Extract the (X, Y) coordinate from the center of the cell holding the provided text.  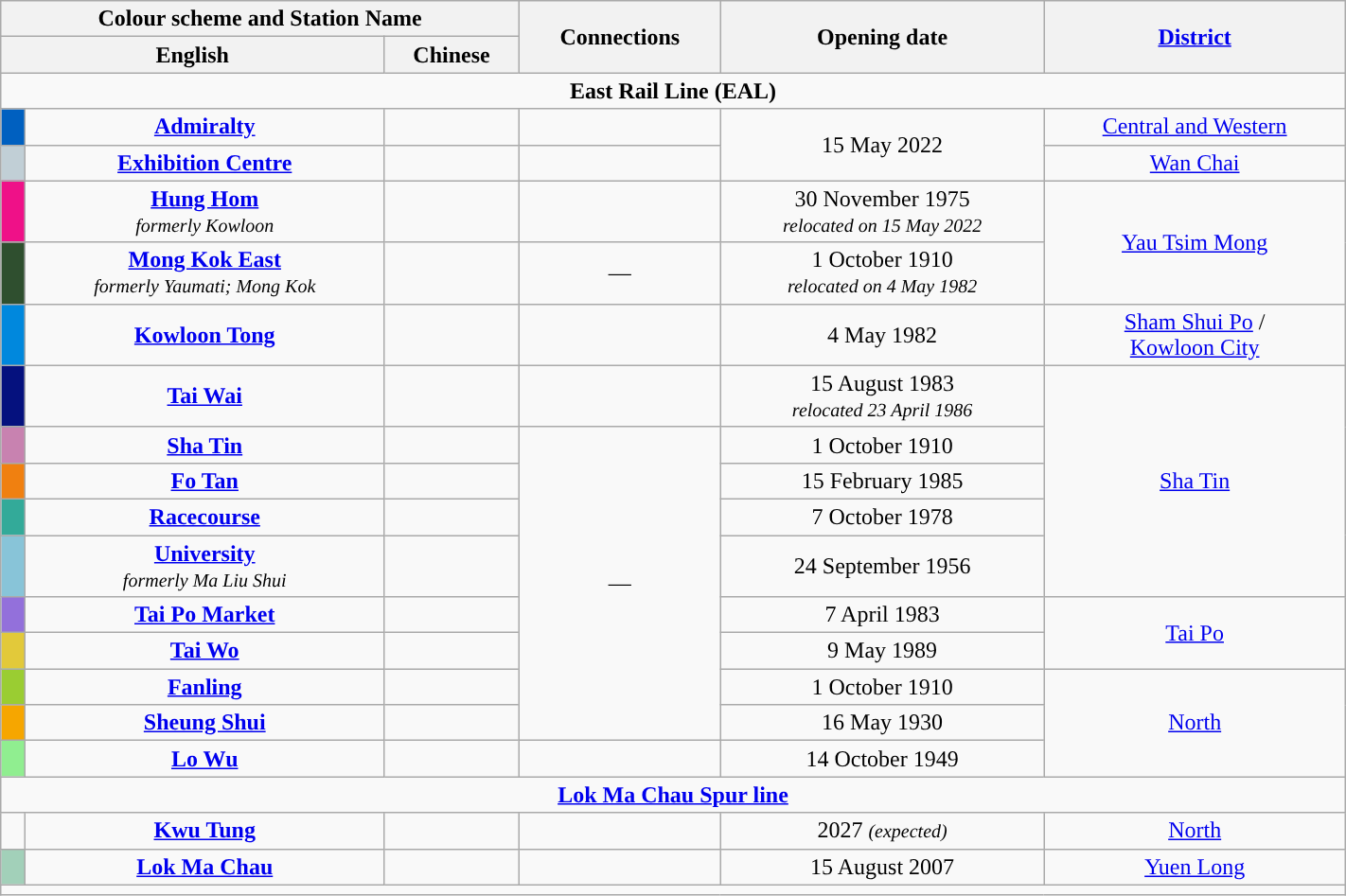
Exhibition Centre (204, 163)
Central and Western (1195, 127)
4 May 1982 (882, 335)
Tai Wai (204, 395)
Kowloon Tong (204, 335)
Chinese (452, 55)
Connections (619, 37)
Wan Chai (1195, 163)
1 October 1910relocated on 4 May 1982 (882, 272)
Fanling (204, 687)
14 October 1949 (882, 759)
7 April 1983 (882, 615)
East Rail Line (EAL) (673, 91)
Yau Tsim Mong (1195, 242)
9 May 1989 (882, 651)
Tai Po (1195, 633)
Lok Ma Chau (204, 867)
Colour scheme and Station Name (260, 19)
Kwu Tung (204, 831)
16 May 1930 (882, 723)
15 February 1985 (882, 481)
15 May 2022 (882, 145)
Tai Po Market (204, 615)
Universityformerly Ma Liu Shui (204, 566)
24 September 1956 (882, 566)
Sheung Shui (204, 723)
Admiralty (204, 127)
15 August 2007 (882, 867)
Fo Tan (204, 481)
Sham Shui Po /Kowloon City (1195, 335)
15 August 1983relocated 23 April 1986 (882, 395)
Hung Homformerly Kowloon (204, 212)
7 October 1978 (882, 517)
Mong Kok Eastformerly Yaumati; Mong Kok (204, 272)
Lo Wu (204, 759)
Racecourse (204, 517)
English (193, 55)
2027 (expected) (882, 831)
30 November 1975relocated on 15 May 2022 (882, 212)
Lok Ma Chau Spur line (673, 795)
District (1195, 37)
Opening date (882, 37)
Yuen Long (1195, 867)
Tai Wo (204, 651)
